Pinpoint the cell where the given text exists, returning its [X, Y] midpoint coordinate. 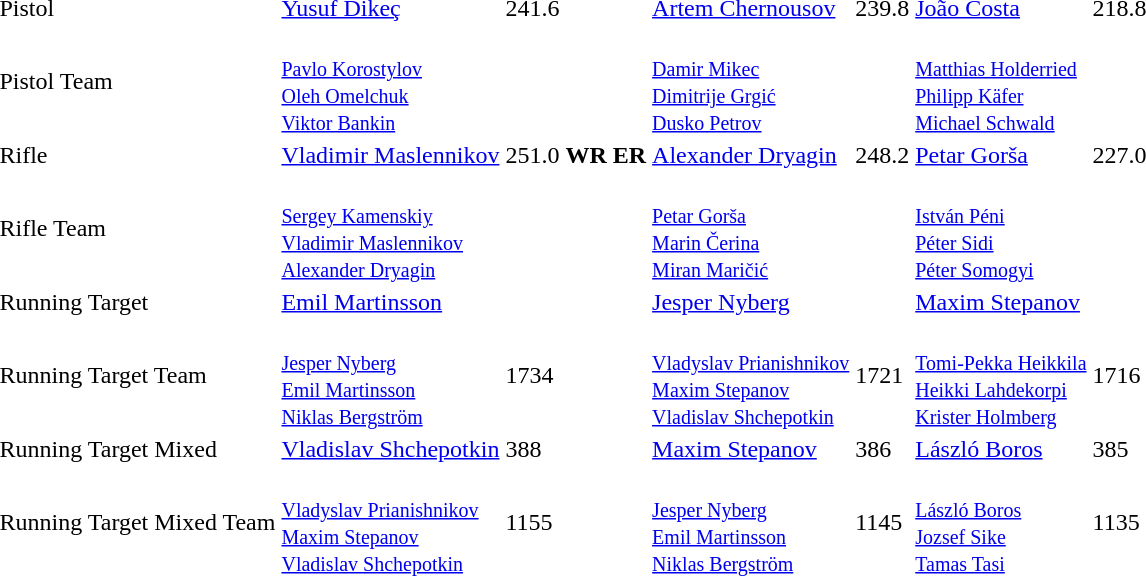
Jesper Nyberg [781, 302]
1721 [882, 376]
István PéniPéter SidiPéter Somogyi [1001, 228]
Alexander Dryagin [751, 155]
386 [882, 449]
Vladislav Shchepotkin [390, 449]
Jesper NybergEmil MartinssonNiklas Bergström [390, 376]
248.2 [882, 155]
Petar Gorša [1001, 155]
László Boros [1001, 449]
Matthias HolderriedPhilipp KäferMichael Schwald [1001, 82]
Sergey KamenskiyVladimir MaslennikovAlexander Dryagin [390, 228]
Petar GoršaMarin ČerinaMiran Maričić [751, 228]
Tomi-Pekka HeikkilaHeikki LahdekorpiKrister Holmberg [1001, 376]
Damir MikecDimitrije GrgićDusko Petrov [751, 82]
Vladyslav PrianishnikovMaxim StepanovVladislav Shchepotkin [751, 376]
251.0 WR ER [576, 155]
Vladimir Maslennikov [390, 155]
388 [576, 449]
1734 [576, 376]
Pavlo KorostylovOleh OmelchukViktor Bankin [390, 82]
Maxim Stepanov [751, 449]
Emil Martinsson [464, 302]
